Return the (X, Y) coordinate for the center point of the cell that contains the specified text.  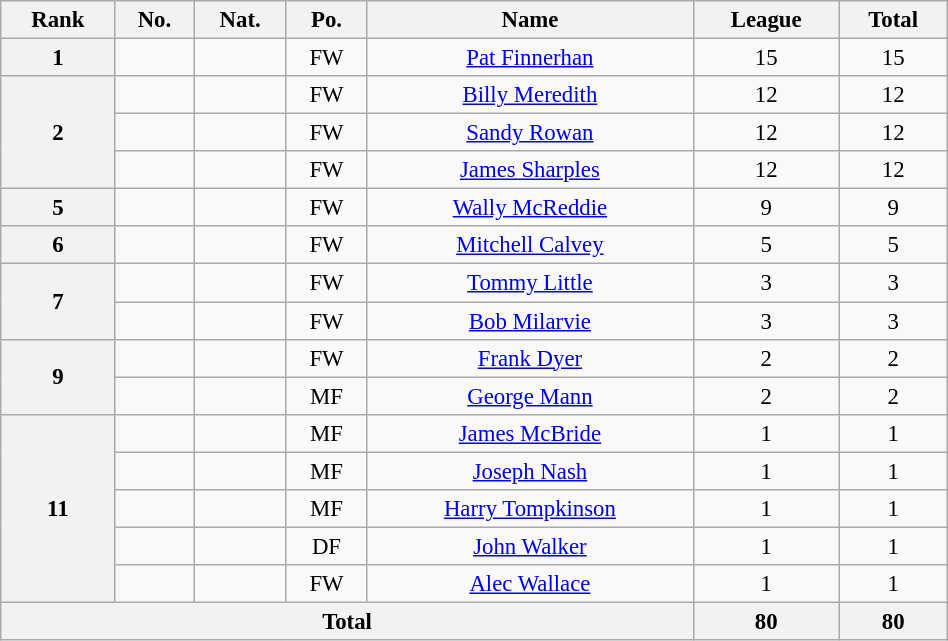
Rank (58, 20)
Alec Wallace (530, 584)
Nat. (240, 20)
James McBride (530, 433)
League (766, 20)
Harry Tompkinson (530, 509)
Po. (326, 20)
Name (530, 20)
Mitchell Calvey (530, 245)
Billy Meredith (530, 95)
George Mann (530, 396)
DF (326, 546)
Tommy Little (530, 283)
11 (58, 508)
John Walker (530, 546)
7 (58, 302)
Frank Dyer (530, 358)
Bob Milarvie (530, 321)
Joseph Nash (530, 471)
Wally McReddie (530, 208)
Sandy Rowan (530, 133)
Pat Finnerhan (530, 58)
6 (58, 245)
No. (154, 20)
James Sharples (530, 170)
